Extract the (x, y) coordinate from the center of the cell holding the provided text.  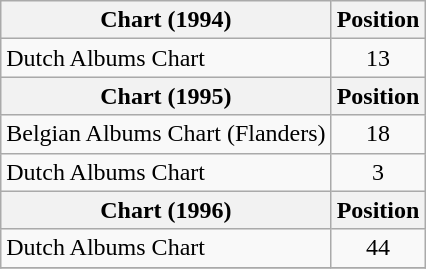
44 (378, 248)
Chart (1995) (166, 96)
Chart (1994) (166, 20)
Chart (1996) (166, 210)
18 (378, 134)
Belgian Albums Chart (Flanders) (166, 134)
3 (378, 172)
13 (378, 58)
